Pinpoint the cell where the given text exists, returning its [x, y] midpoint coordinate. 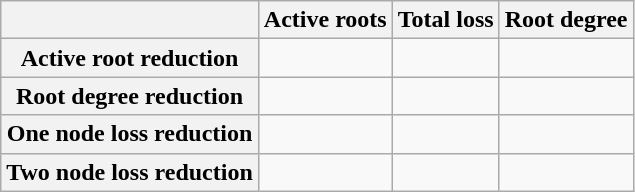
Root degree [566, 20]
Total loss [446, 20]
Active roots [325, 20]
Active root reduction [130, 58]
Root degree reduction [130, 96]
Two node loss reduction [130, 172]
One node loss reduction [130, 134]
